Pinpoint the cell where the given text exists, returning its (x, y) midpoint coordinate. 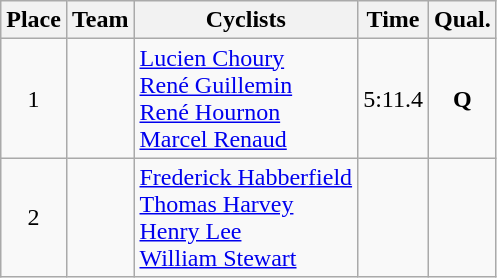
Qual. (462, 20)
Place (34, 20)
5:11.4 (394, 98)
Lucien Choury René Guillemin René Hournon Marcel Renaud (246, 98)
Team (100, 20)
Cyclists (246, 20)
Q (462, 98)
Frederick Habberfield Thomas Harvey Henry Lee William Stewart (246, 218)
Time (394, 20)
2 (34, 218)
1 (34, 98)
